Determine the [x, y] coordinate at the center of the cell enclosing the given text.  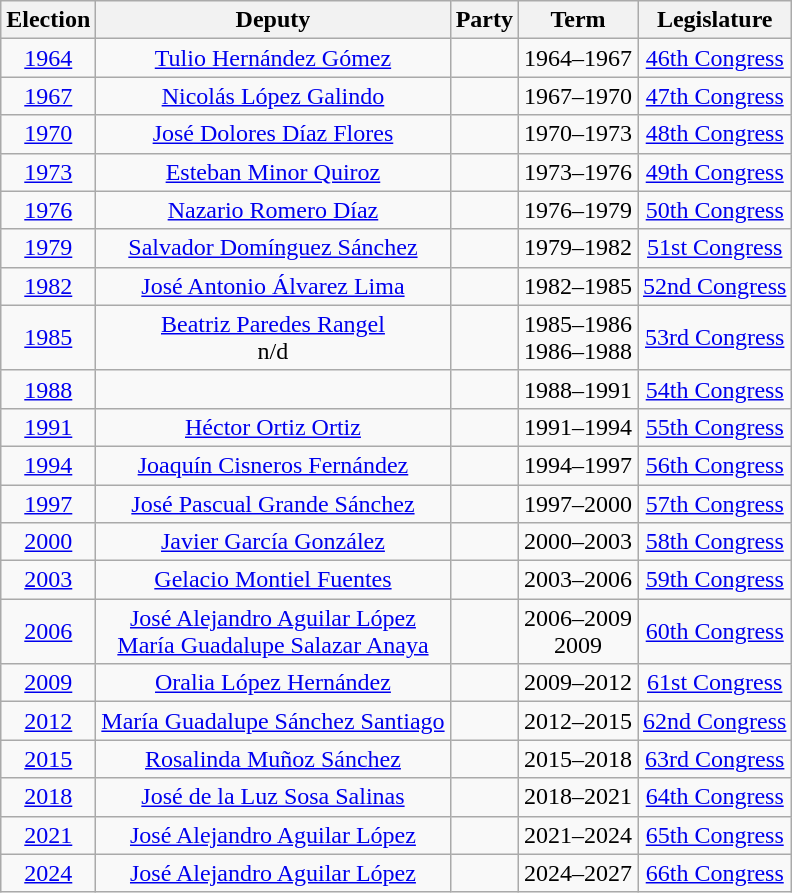
49th Congress [715, 172]
64th Congress [715, 797]
1979 [48, 248]
1994–1997 [578, 465]
Deputy [273, 20]
2006 [48, 632]
1964–1967 [578, 58]
1991–1994 [578, 427]
59th Congress [715, 580]
56th Congress [715, 465]
52nd Congress [715, 286]
1973 [48, 172]
Joaquín Cisneros Fernández [273, 465]
2018–2021 [578, 797]
2006–20092009 [578, 632]
2009 [48, 683]
2009–2012 [578, 683]
1976 [48, 210]
63rd Congress [715, 759]
Esteban Minor Quiroz [273, 172]
2012 [48, 721]
José Alejandro Aguilar LópezMaría Guadalupe Salazar Anaya [273, 632]
Term [578, 20]
Salvador Domínguez Sánchez [273, 248]
Election [48, 20]
2015 [48, 759]
1985 [48, 338]
José Antonio Álvarez Lima [273, 286]
1988–1991 [578, 389]
2021–2024 [578, 835]
2012–2015 [578, 721]
Beatriz Paredes Rangel n/d [273, 338]
1964 [48, 58]
José Pascual Grande Sánchez [273, 503]
José Dolores Díaz Flores [273, 134]
53rd Congress [715, 338]
2015–2018 [578, 759]
2018 [48, 797]
1970 [48, 134]
1997 [48, 503]
1970–1973 [578, 134]
Nazario Romero Díaz [273, 210]
2000–2003 [578, 542]
María Guadalupe Sánchez Santiago [273, 721]
60th Congress [715, 632]
1997–2000 [578, 503]
47th Congress [715, 96]
2003 [48, 580]
1991 [48, 427]
54th Congress [715, 389]
66th Congress [715, 873]
55th Congress [715, 427]
2000 [48, 542]
62nd Congress [715, 721]
2024–2027 [578, 873]
1967 [48, 96]
Nicolás López Galindo [273, 96]
Oralia López Hernández [273, 683]
Gelacio Montiel Fuentes [273, 580]
1979–1982 [578, 248]
58th Congress [715, 542]
Party [484, 20]
65th Congress [715, 835]
61st Congress [715, 683]
1967–1970 [578, 96]
1982 [48, 286]
2024 [48, 873]
Rosalinda Muñoz Sánchez [273, 759]
1976–1979 [578, 210]
51st Congress [715, 248]
Legislature [715, 20]
2003–2006 [578, 580]
Héctor Ortiz Ortiz [273, 427]
50th Congress [715, 210]
57th Congress [715, 503]
José de la Luz Sosa Salinas [273, 797]
48th Congress [715, 134]
1982–1985 [578, 286]
1994 [48, 465]
Tulio Hernández Gómez [273, 58]
1988 [48, 389]
1985–19861986–1988 [578, 338]
Javier García González [273, 542]
1973–1976 [578, 172]
46th Congress [715, 58]
2021 [48, 835]
